Identify which cell holds the provided text, then report its (x, y) central coordinate. 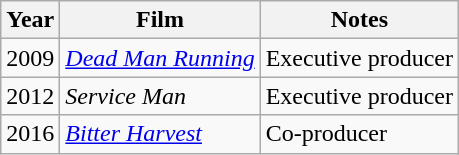
Service Man (160, 96)
2016 (30, 134)
Notes (359, 20)
2009 (30, 58)
Co-producer (359, 134)
Film (160, 20)
Year (30, 20)
Dead Man Running (160, 58)
Bitter Harvest (160, 134)
2012 (30, 96)
